Determine the [X, Y] coordinate at the center of the cell enclosing the given text.  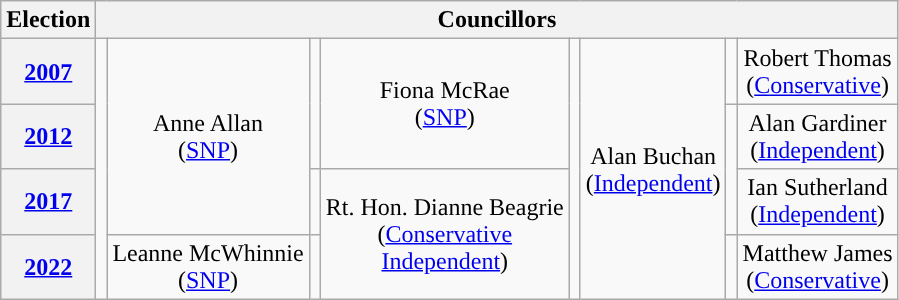
Councillors [497, 20]
Alan Gardiner(Independent) [818, 136]
Fiona McRae(SNP) [444, 104]
Robert Thomas(Conservative) [818, 72]
Rt. Hon. Dianne Beagrie(ConservativeIndependent) [444, 234]
2017 [48, 202]
2007 [48, 72]
2022 [48, 266]
Matthew James(Conservative) [818, 266]
2012 [48, 136]
Anne Allan(SNP) [208, 136]
Ian Sutherland(Independent) [818, 202]
Election [48, 20]
Leanne McWhinnie(SNP) [208, 266]
Alan Buchan(Independent) [653, 169]
